For the text-containing cell, return its midpoint in [x, y] coordinate format. 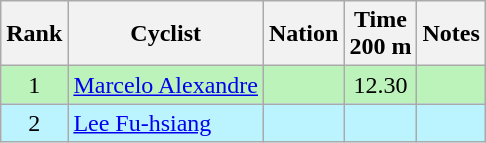
Lee Fu-hsiang [166, 123]
Marcelo Alexandre [166, 85]
2 [34, 123]
Nation [304, 34]
1 [34, 85]
Time200 m [380, 34]
12.30 [380, 85]
Rank [34, 34]
Notes [451, 34]
Cyclist [166, 34]
